Determine the [X, Y] coordinate at the center of the cell enclosing the given text.  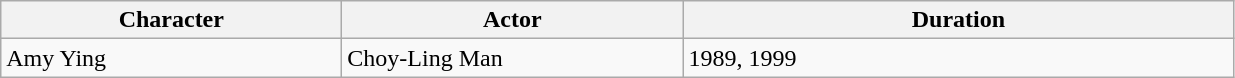
Amy Ying [172, 58]
Character [172, 20]
Duration [958, 20]
Actor [512, 20]
Choy-Ling Man [512, 58]
1989, 1999 [958, 58]
